Provide the [X, Y] coordinate of the cell's center where the given text is located.  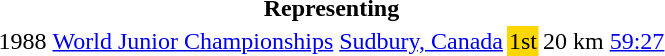
Sudbury, Canada [422, 41]
1st [522, 41]
20 km [574, 41]
World Junior Championships [193, 41]
